Detect which cell encompasses the target text, then output its (X, Y) center coordinate. 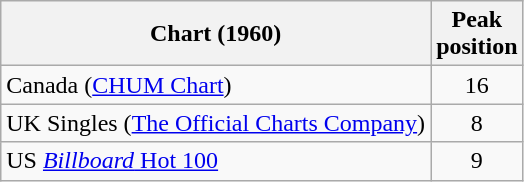
Chart (1960) (216, 34)
US Billboard Hot 100 (216, 161)
9 (477, 161)
16 (477, 85)
8 (477, 123)
Canada (CHUM Chart) (216, 85)
Peakposition (477, 34)
UK Singles (The Official Charts Company) (216, 123)
